Determine the [x, y] coordinate at the center of the cell enclosing the given text.  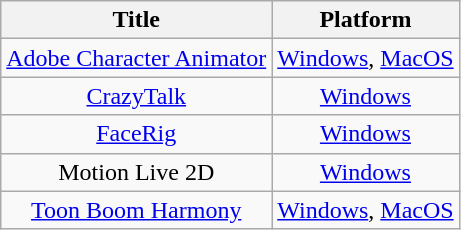
Title [136, 20]
CrazyTalk [136, 96]
Toon Boom Harmony [136, 210]
FaceRig [136, 134]
Adobe Character Animator [136, 58]
Motion Live 2D [136, 172]
Platform [366, 20]
